Scan for the cell matching the given text and deliver its (X, Y) coordinate at center. 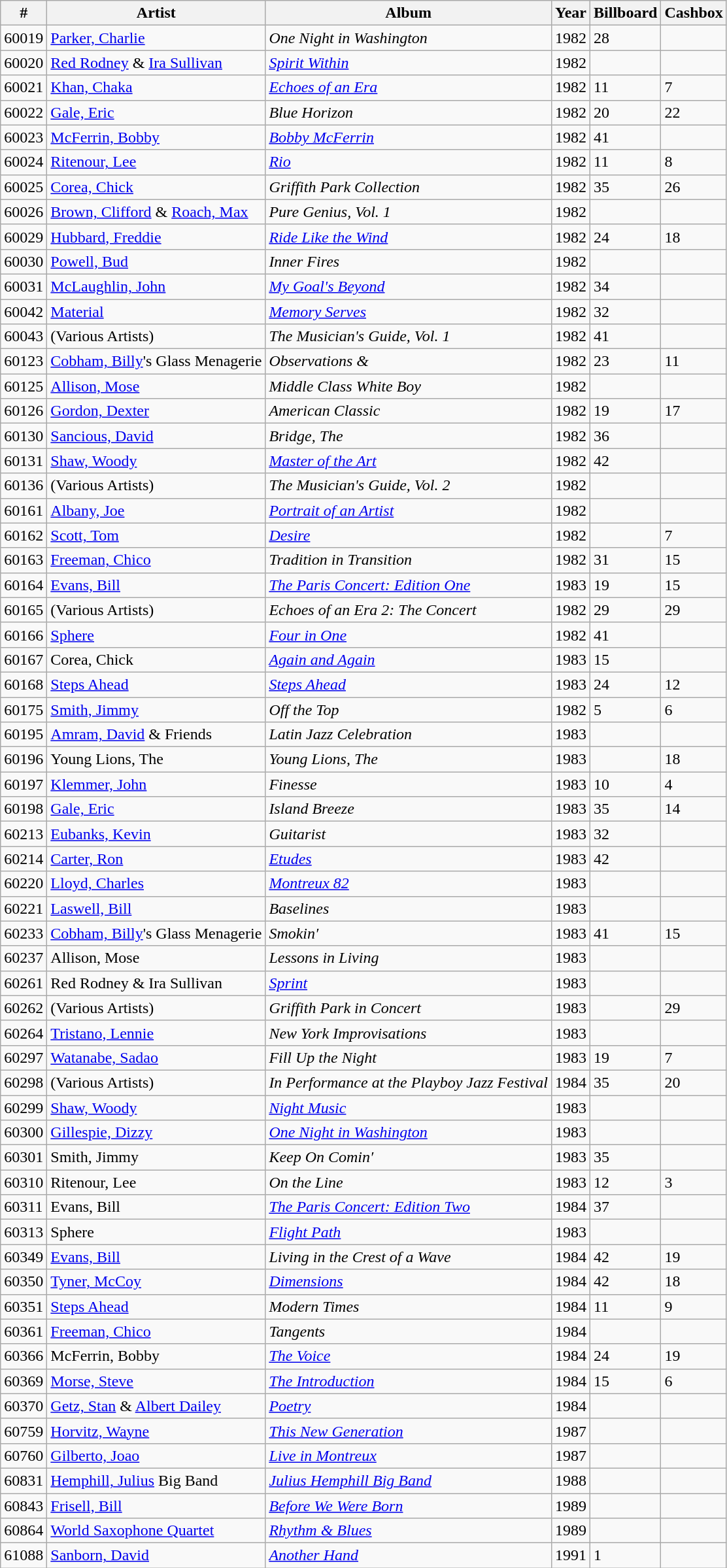
60024 (24, 162)
60042 (24, 312)
60300 (24, 1133)
Modern Times (409, 1307)
Billboard (626, 13)
Master of the Art (409, 461)
26 (694, 187)
World Saxophone Quartet (156, 1531)
Powell, Bud (156, 261)
60126 (24, 411)
3 (694, 1182)
Middle Class White Boy (409, 386)
60361 (24, 1331)
Another Hand (409, 1556)
Tangents (409, 1331)
22 (694, 112)
60311 (24, 1207)
60161 (24, 510)
60125 (24, 386)
60022 (24, 112)
Julius Hemphill Big Band (409, 1480)
Rio (409, 162)
60221 (24, 909)
1991 (570, 1556)
American Classic (409, 411)
Desire (409, 535)
36 (626, 436)
Etudes (409, 859)
Fill Up the Night (409, 1058)
60167 (24, 659)
Gilberto, Joao (156, 1456)
In Performance at the Playboy Jazz Festival (409, 1082)
60021 (24, 88)
Hemphill, Julius Big Band (156, 1480)
60831 (24, 1480)
Again and Again (409, 659)
60164 (24, 585)
23 (626, 361)
Year (570, 13)
60759 (24, 1431)
4 (694, 784)
60031 (24, 286)
14 (694, 809)
Gordon, Dexter (156, 411)
Lloyd, Charles (156, 884)
60220 (24, 884)
28 (626, 38)
Frisell, Bill (156, 1505)
60760 (24, 1456)
Griffith Park in Concert (409, 1008)
Echoes of an Era 2: The Concert (409, 610)
60130 (24, 436)
60023 (24, 137)
Brown, Clifford & Roach, Max (156, 212)
17 (694, 411)
60310 (24, 1182)
60349 (24, 1257)
60166 (24, 635)
Rhythm & Blues (409, 1531)
60313 (24, 1232)
60131 (24, 461)
60366 (24, 1356)
Horvitz, Wayne (156, 1431)
Parker, Charlie (156, 38)
Flight Path (409, 1232)
60136 (24, 486)
60299 (24, 1108)
60165 (24, 610)
60262 (24, 1008)
61088 (24, 1556)
Tradition in Transition (409, 560)
Carter, Ron (156, 859)
# (24, 13)
Four in One (409, 635)
Griffith Park Collection (409, 187)
Material (156, 312)
60213 (24, 834)
My Goal's Beyond (409, 286)
Smokin′ (409, 933)
60195 (24, 735)
Observations & (409, 361)
60351 (24, 1307)
Keep On Comin′ (409, 1158)
Cashbox (694, 13)
9 (694, 1307)
60196 (24, 759)
Laswell, Bill (156, 909)
60350 (24, 1282)
Blue Horizon (409, 112)
Klemmer, John (156, 784)
60019 (24, 38)
On the Line (409, 1182)
60198 (24, 809)
1988 (570, 1480)
Inner Fires (409, 261)
Hubbard, Freddie (156, 237)
60370 (24, 1406)
60843 (24, 1505)
60162 (24, 535)
60237 (24, 958)
60301 (24, 1158)
Morse, Steve (156, 1381)
Live in Montreux (409, 1456)
Montreux 82 (409, 884)
Dimensions (409, 1282)
McLaughlin, John (156, 286)
Night Music (409, 1108)
Tyner, McCoy (156, 1282)
Albany, Joe (156, 510)
The Paris Concert: Edition Two (409, 1207)
Poetry (409, 1406)
Lessons in Living (409, 958)
Sanborn, David (156, 1556)
Tristano, Lennie (156, 1033)
1 (626, 1556)
8 (694, 162)
Khan, Chaka (156, 88)
Portrait of an Artist (409, 510)
Amram, David & Friends (156, 735)
Sancious, David (156, 436)
60026 (24, 212)
Guitarist (409, 834)
34 (626, 286)
60163 (24, 560)
Eubanks, Kevin (156, 834)
Living in the Crest of a Wave (409, 1257)
60025 (24, 187)
31 (626, 560)
60043 (24, 337)
60297 (24, 1058)
60369 (24, 1381)
60261 (24, 983)
The Musician's Guide, Vol. 1 (409, 337)
60175 (24, 709)
Off the Top (409, 709)
Echoes of an Era (409, 88)
60020 (24, 63)
37 (626, 1207)
Album (409, 13)
Ride Like the Wind (409, 237)
60864 (24, 1531)
Bridge, The (409, 436)
10 (626, 784)
Memory Serves (409, 312)
60264 (24, 1033)
Spirit Within (409, 63)
The Introduction (409, 1381)
Baselines (409, 909)
60168 (24, 684)
Finesse (409, 784)
Before We Were Born (409, 1505)
Artist (156, 13)
60214 (24, 859)
This New Generation (409, 1431)
60197 (24, 784)
Watanabe, Sadao (156, 1058)
Sprint (409, 983)
New York Improvisations (409, 1033)
60030 (24, 261)
Bobby McFerrin (409, 137)
The Musician's Guide, Vol. 2 (409, 486)
60123 (24, 361)
Gillespie, Dizzy (156, 1133)
5 (626, 709)
Island Breeze (409, 809)
The Voice (409, 1356)
60233 (24, 933)
The Paris Concert: Edition One (409, 585)
Latin Jazz Celebration (409, 735)
Scott, Tom (156, 535)
60029 (24, 237)
Pure Genius, Vol. 1 (409, 212)
60298 (24, 1082)
Getz, Stan & Albert Dailey (156, 1406)
